Output the (X, Y) coordinate of the center of the cell containing the given text.  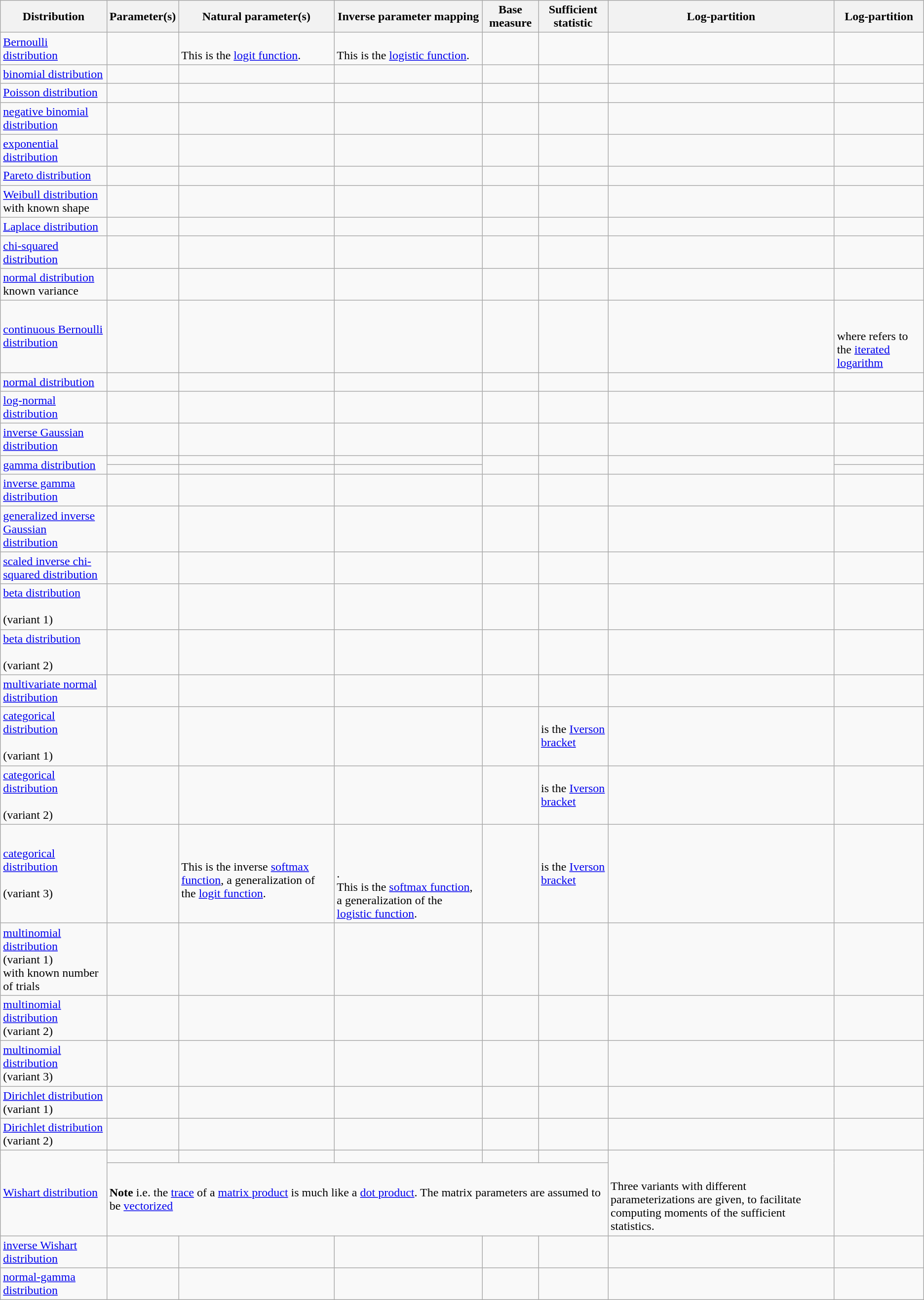
multinomial distribution(variant 3) (53, 1063)
gamma distribution (53, 465)
Parameter(s) (143, 17)
Inverse parameter mapping (409, 17)
inverse gamma distribution (53, 491)
Dirichlet distribution(variant 1) (53, 1102)
Bernoulli distribution (53, 48)
multivariate normal distribution (53, 691)
Sufficient statistic (574, 17)
log-normal distribution (53, 408)
scaled inverse chi-squared distribution (53, 568)
Natural parameter(s) (257, 17)
This is the inverse softmax function, a generalization of the logit function. (257, 874)
generalized inverse Gaussian distribution (53, 529)
categorical distribution(variant 3) (53, 874)
exponential distribution (53, 150)
continuous Bernoulli distribution (53, 336)
multinomial distribution(variant 2) (53, 1018)
Pareto distribution (53, 176)
Three variants with different parameterizations are given, to facilitate computing moments of the sufficient statistics. (722, 1193)
This is the logistic function. (409, 48)
chi-squared distribution (53, 252)
multinomial distribution(variant 1)with known number of trials (53, 959)
Distribution (53, 17)
inverse Gaussian distribution (53, 439)
negative binomial distribution (53, 118)
Base measure (510, 17)
Laplace distribution (53, 227)
Dirichlet distribution(variant 2) (53, 1134)
beta distribution(variant 1) (53, 607)
Weibull distributionwith known shape (53, 201)
.This is the softmax function, a generalization of the logistic function. (409, 874)
categorical distribution(variant 2) (53, 795)
categorical distribution(variant 1) (53, 736)
where refers to the iterated logarithm (879, 336)
normal-gamma distribution (53, 1284)
Wishart distribution (53, 1193)
binomial distribution (53, 74)
beta distribution(variant 2) (53, 652)
Note i.e. the trace of a matrix product is much like a dot product. The matrix parameters are assumed to be vectorized (357, 1199)
normal distribution (53, 382)
inverse Wishart distribution (53, 1252)
This is the logit function. (257, 48)
normal distributionknown variance (53, 284)
Poisson distribution (53, 93)
